For the text-containing cell, return its midpoint in (x, y) coordinate format. 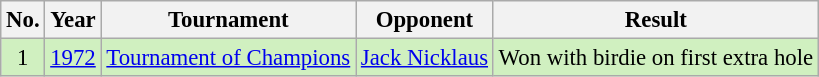
1 (23, 58)
Result (656, 20)
Opponent (425, 20)
Year (73, 20)
Tournament of Champions (228, 58)
1972 (73, 58)
Won with birdie on first extra hole (656, 58)
Tournament (228, 20)
Jack Nicklaus (425, 58)
No. (23, 20)
